Find where the given text appears and provide that cell's center as [X, Y] coordinate. 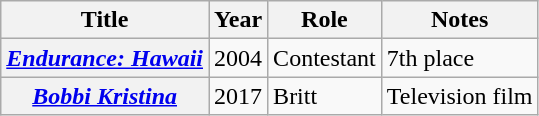
2004 [238, 58]
Britt [325, 96]
Title [105, 20]
Television film [460, 96]
2017 [238, 96]
Bobbi Kristina [105, 96]
Endurance: Hawaii [105, 58]
Role [325, 20]
Contestant [325, 58]
Notes [460, 20]
Year [238, 20]
7th place [460, 58]
